Capture the cell that displays the provided text and extract its (x, y) central coordinate. 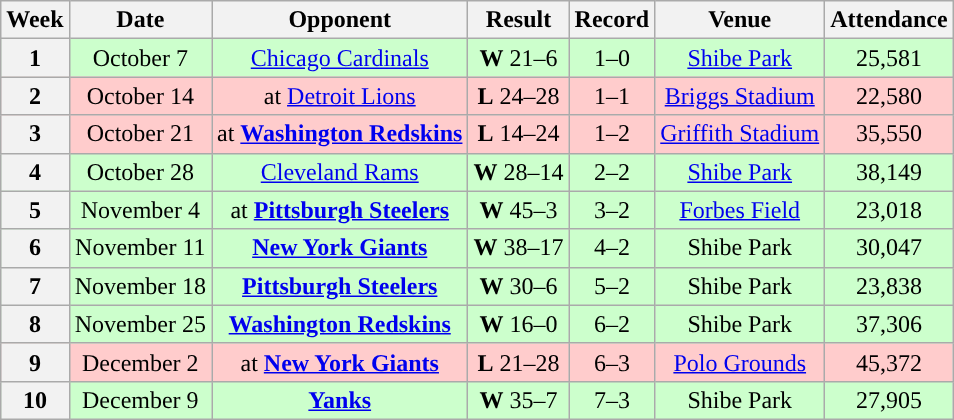
7–3 (612, 400)
10 (35, 400)
25,581 (889, 58)
October 28 (140, 172)
W 28–14 (518, 172)
Cleveland Rams (340, 172)
37,306 (889, 324)
W 30–6 (518, 286)
November 11 (140, 248)
1 (35, 58)
30,047 (889, 248)
6–3 (612, 362)
L 24–28 (518, 96)
at Detroit Lions (340, 96)
Venue (740, 20)
at Washington Redskins (340, 134)
New York Giants (340, 248)
45,372 (889, 362)
Polo Grounds (740, 362)
L 21–28 (518, 362)
9 (35, 362)
22,580 (889, 96)
November 25 (140, 324)
Date (140, 20)
at New York Giants (340, 362)
1–2 (612, 134)
Briggs Stadium (740, 96)
Forbes Field (740, 210)
W 21–6 (518, 58)
3–2 (612, 210)
Washington Redskins (340, 324)
5–2 (612, 286)
W 35–7 (518, 400)
23,838 (889, 286)
W 38–17 (518, 248)
5 (35, 210)
6 (35, 248)
at Pittsburgh Steelers (340, 210)
December 2 (140, 362)
1–0 (612, 58)
L 14–24 (518, 134)
Attendance (889, 20)
Chicago Cardinals (340, 58)
7 (35, 286)
Yanks (340, 400)
23,018 (889, 210)
October 14 (140, 96)
Opponent (340, 20)
W 45–3 (518, 210)
Pittsburgh Steelers (340, 286)
35,550 (889, 134)
1–1 (612, 96)
8 (35, 324)
4 (35, 172)
Record (612, 20)
October 7 (140, 58)
2 (35, 96)
November 18 (140, 286)
38,149 (889, 172)
3 (35, 134)
6–2 (612, 324)
27,905 (889, 400)
October 21 (140, 134)
Week (35, 20)
Result (518, 20)
4–2 (612, 248)
December 9 (140, 400)
November 4 (140, 210)
2–2 (612, 172)
W 16–0 (518, 324)
Griffith Stadium (740, 134)
